Capture the cell that displays the provided text and extract its (X, Y) central coordinate. 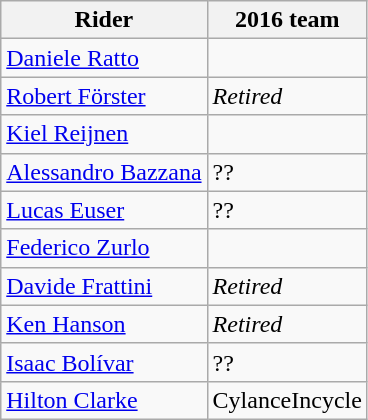
Daniele Ratto (104, 58)
CylanceIncycle (287, 400)
Kiel Reijnen (104, 134)
Federico Zurlo (104, 248)
Robert Förster (104, 96)
Lucas Euser (104, 210)
Alessandro Bazzana (104, 172)
Ken Hanson (104, 324)
Davide Frattini (104, 286)
Isaac Bolívar (104, 362)
Rider (104, 20)
2016 team (287, 20)
Hilton Clarke (104, 400)
